Extract the [x, y] coordinate from the center of the cell holding the provided text.  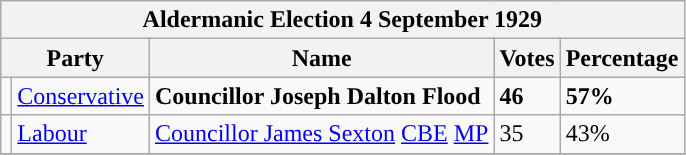
Percentage [622, 58]
Labour [81, 134]
46 [527, 96]
Votes [527, 58]
Councillor James Sexton CBE MP [322, 134]
57% [622, 96]
Name [322, 58]
Conservative [81, 96]
Councillor Joseph Dalton Flood [322, 96]
Aldermanic Election 4 September 1929 [342, 20]
35 [527, 134]
43% [622, 134]
Party [76, 58]
